Return the (x, y) coordinate for the center point of the cell that contains the specified text.  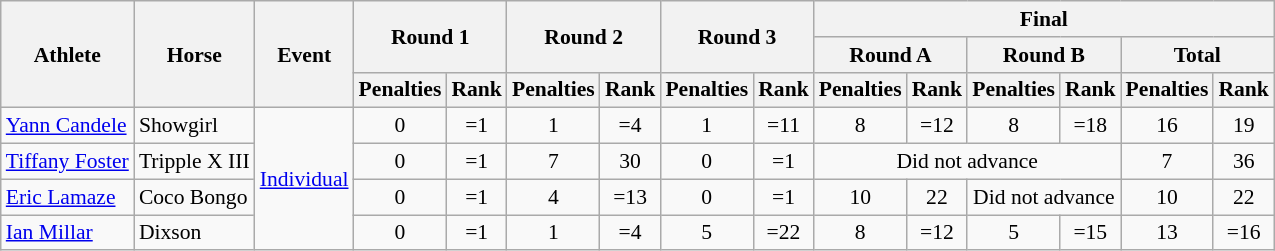
=11 (784, 126)
=13 (630, 197)
36 (1244, 162)
Eric Lamaze (68, 197)
Round B (1044, 55)
Dixson (194, 233)
13 (1168, 233)
Round 2 (584, 36)
Final (1044, 19)
19 (1244, 126)
=18 (1090, 126)
=16 (1244, 233)
Coco Bongo (194, 197)
Tiffany Foster (68, 162)
Athlete (68, 54)
=22 (784, 233)
Individual (304, 179)
=15 (1090, 233)
Ian Millar (68, 233)
Showgirl (194, 126)
4 (554, 197)
Event (304, 54)
16 (1168, 126)
Tripple X III (194, 162)
Yann Candele (68, 126)
Round A (890, 55)
Horse (194, 54)
Round 3 (736, 36)
Round 1 (430, 36)
30 (630, 162)
Total (1198, 55)
